Find where the given text appears and provide that cell's center as (X, Y) coordinate. 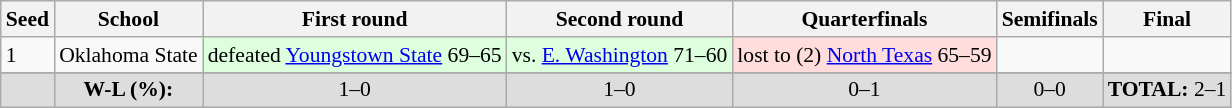
lost to (2) North Texas 65–59 (864, 55)
School (128, 19)
Oklahoma State (128, 55)
TOTAL: 2–1 (1168, 90)
0–0 (1050, 90)
Quarterfinals (864, 19)
Second round (620, 19)
Final (1168, 19)
Semifinals (1050, 19)
1 (28, 55)
defeated Youngstown State 69–65 (355, 55)
0–1 (864, 90)
First round (355, 19)
W-L (%): (128, 90)
vs. E. Washington 71–60 (620, 55)
Seed (28, 19)
